Find where the given text appears and provide that cell's center as (X, Y) coordinate. 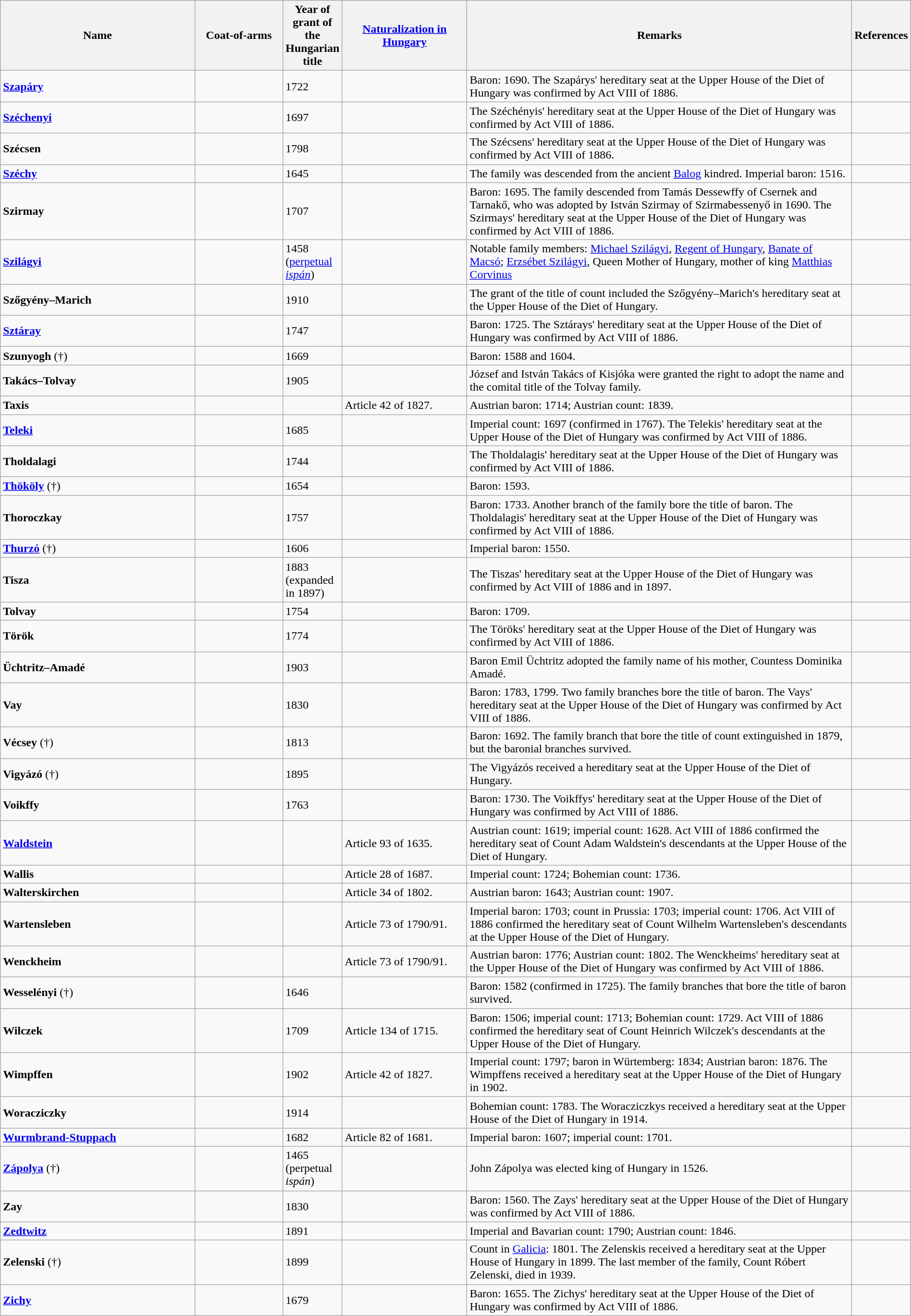
1722 (312, 86)
Sztáray (98, 331)
Zichy (98, 1300)
Name (98, 36)
1654 (312, 486)
József and István Takács of Kisjóka were granted the right to adopt the name and the comital title of the Tolvay family. (659, 381)
1763 (312, 805)
1757 (312, 517)
Wallis (98, 874)
The grant of the title of count included the Szőgyény–Marich's hereditary seat at the Upper House of the Diet of Hungary. (659, 300)
1682 (312, 1137)
Wesselényi (†) (98, 993)
1646 (312, 993)
1747 (312, 331)
Imperial count: 1697 (confirmed in 1767). The Telekis' hereditary seat at the Upper House of the Diet of Hungary was confirmed by Act VIII of 1886. (659, 430)
Taxis (98, 405)
1645 (312, 173)
Szilágyi (98, 262)
1709 (312, 1031)
Baron: 1593. (659, 486)
Thököly (†) (98, 486)
Austrian baron: 1714; Austrian count: 1839. (659, 405)
Bohemian count: 1783. The Woracziczkys received a hereditary seat at the Upper House of the Diet of Hungary in 1914. (659, 1113)
Vay (98, 705)
Walterskirchen (98, 892)
Baron: 1725. The Sztárays' hereditary seat at the Upper House of the Diet of Hungary was confirmed by Act VIII of 1886. (659, 331)
Imperial and Bavarian count: 1790; Austrian count: 1846. (659, 1231)
Wimpffen (98, 1075)
1891 (312, 1231)
The Töröks' hereditary seat at the Upper House of the Diet of Hungary was confirmed by Act VIII of 1886. (659, 636)
1903 (312, 667)
1883 (expanded in 1897) (312, 580)
1697 (312, 117)
1895 (312, 774)
Coat-of-arms (238, 36)
Article 34 of 1802. (405, 892)
Wilczek (98, 1031)
Baron: 1690. The Szapárys' hereditary seat at the Upper House of the Diet of Hungary was confirmed by Act VIII of 1886. (659, 86)
Zápolya (†) (98, 1168)
Tolvay (98, 611)
The Tiszas' hereditary seat at the Upper House of the Diet of Hungary was confirmed by Act VIII of 1886 and in 1897. (659, 580)
1798 (312, 149)
Voikffy (98, 805)
Baron: 1692. The family branch that bore the title of count extinguished in 1879, but the baronial branches survived. (659, 743)
1744 (312, 461)
Baron: 1588 and 1604. (659, 356)
1465 (perpetual ispán) (312, 1168)
The Széchényis' hereditary seat at the Upper House of the Diet of Hungary was confirmed by Act VIII of 1886. (659, 117)
Naturalization in Hungary (405, 36)
Tisza (98, 580)
Vigyázó (†) (98, 774)
Szirmay (98, 211)
Szécsen (98, 149)
1669 (312, 356)
Remarks (659, 36)
Teleki (98, 430)
Baron: 1560. The Zays' hereditary seat at the Upper House of the Diet of Hungary was confirmed by Act VIII of 1886. (659, 1206)
1685 (312, 430)
Széchy (98, 173)
1458 (perpetual ispán) (312, 262)
Vécsey (†) (98, 743)
Imperial baron: 1607; imperial count: 1701. (659, 1137)
1914 (312, 1113)
Article 134 of 1715. (405, 1031)
Article 28 of 1687. (405, 874)
The Vigyázós received a hereditary seat at the Upper House of the Diet of Hungary. (659, 774)
Waldstein (98, 843)
Imperial baron: 1550. (659, 549)
Baron Emil Üchtritz adopted the family name of his mother, Countess Dominika Amadé. (659, 667)
Baron: 1730. The Voikffys' hereditary seat at the Upper House of the Diet of Hungary was confirmed by Act VIII of 1886. (659, 805)
The family was descended from the ancient Balog kindred. Imperial baron: 1516. (659, 173)
Year of grant of the Hungarian title (312, 36)
1606 (312, 549)
1774 (312, 636)
Szunyogh (†) (98, 356)
Thoroczkay (98, 517)
References (881, 36)
Baron: 1582 (confirmed in 1725). The family branches that bore the title of baron survived. (659, 993)
Takács–Tolvay (98, 381)
Wurmbrand-Stuppach (98, 1137)
Article 82 of 1681. (405, 1137)
Austrian baron: 1643; Austrian count: 1907. (659, 892)
1899 (312, 1262)
1707 (312, 211)
Thurzó (†) (98, 549)
1679 (312, 1300)
Wartensleben (98, 923)
1910 (312, 300)
The Tholdalagis' hereditary seat at the Upper House of the Diet of Hungary was confirmed by Act VIII of 1886. (659, 461)
Zay (98, 1206)
Article 93 of 1635. (405, 843)
1905 (312, 381)
Zedtwitz (98, 1231)
Wenckheim (98, 962)
The Szécsens' hereditary seat at the Upper House of the Diet of Hungary was confirmed by Act VIII of 1886. (659, 149)
Baron: 1709. (659, 611)
1813 (312, 743)
Szőgyény–Marich (98, 300)
Baron: 1655. The Zichys' hereditary seat at the Upper House of the Diet of Hungary was confirmed by Act VIII of 1886. (659, 1300)
Széchenyi (98, 117)
Török (98, 636)
Zelenski (†) (98, 1262)
1902 (312, 1075)
Woracziczky (98, 1113)
Üchtritz–Amadé (98, 667)
1754 (312, 611)
Tholdalagi (98, 461)
John Zápolya was elected king of Hungary in 1526. (659, 1168)
Imperial count: 1724; Bohemian count: 1736. (659, 874)
Szapáry (98, 86)
